Determine the (x, y) coordinate at the center of the cell enclosing the given text.  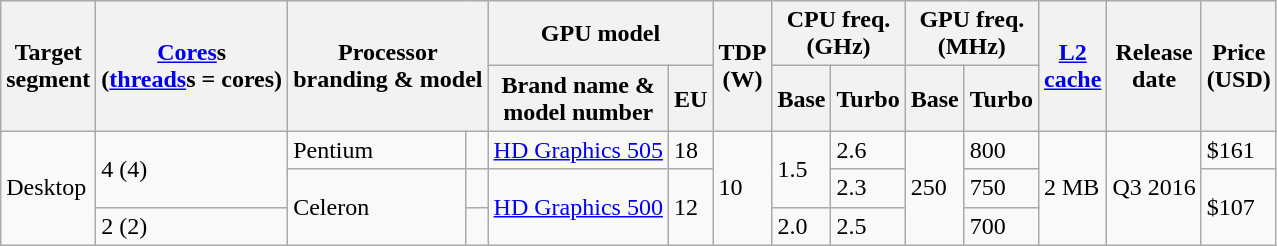
1.5 (802, 169)
Celeron (378, 207)
CPU freq.(GHz) (838, 34)
18 (690, 150)
Coress(threadss = cores) (192, 66)
L2cache (1072, 66)
2.0 (802, 226)
4 (4) (192, 169)
Q3 2016 (1154, 188)
2.5 (868, 226)
Brand name &model number (578, 98)
HD Graphics 500 (578, 207)
GPU freq.(MHz) (972, 34)
10 (742, 188)
Targetsegment (48, 66)
700 (1001, 226)
Price(USD) (1238, 66)
Processorbranding & model (388, 66)
Desktop (48, 188)
$107 (1238, 207)
TDP(W) (742, 66)
2 MB (1072, 188)
800 (1001, 150)
750 (1001, 188)
HD Graphics 505 (578, 150)
$161 (1238, 150)
EU (690, 98)
Releasedate (1154, 66)
2 (2) (192, 226)
2.6 (868, 150)
2.3 (868, 188)
GPU model (600, 34)
250 (934, 188)
12 (690, 207)
Pentium (378, 150)
